Return [x, y] of the center of cell containing provided text 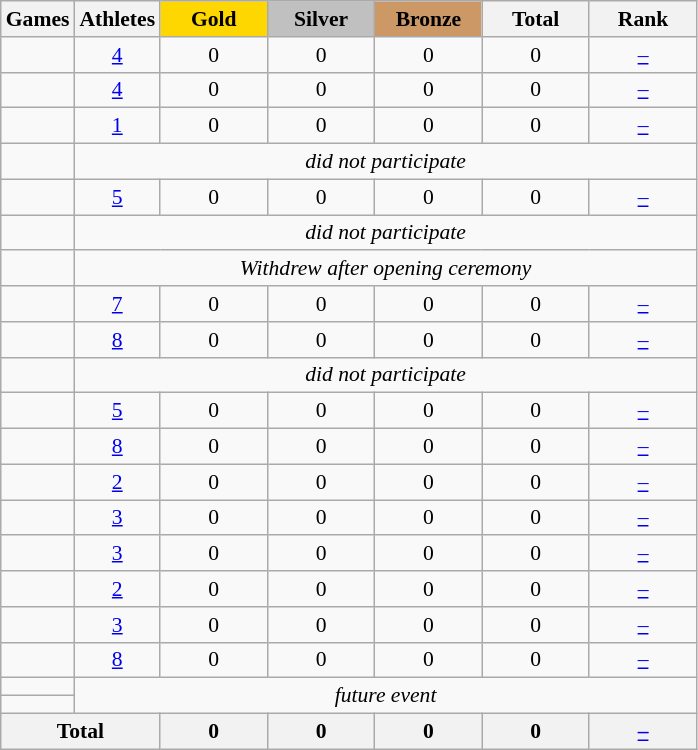
Athletes [117, 19]
Gold [214, 19]
future event [385, 696]
Withdrew after opening ceremony [385, 269]
Silver [320, 19]
7 [117, 304]
Games [38, 19]
Rank [642, 19]
Bronze [428, 19]
1 [117, 126]
